Extract the [X, Y] coordinate from the center of the cell holding the provided text.  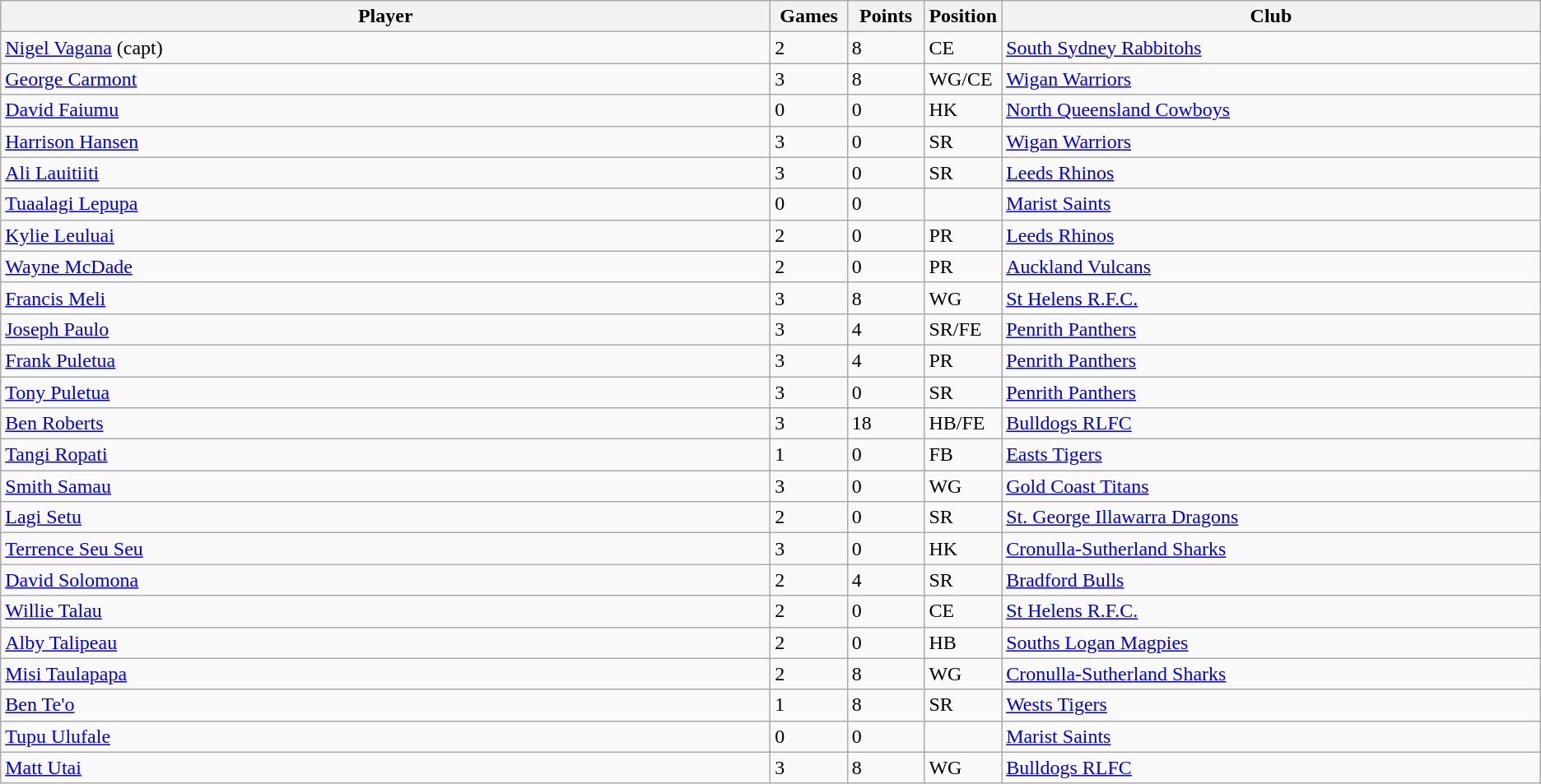
FB [963, 455]
Souths Logan Magpies [1271, 643]
Wayne McDade [385, 267]
Ben Roberts [385, 424]
Tony Puletua [385, 392]
St. George Illawarra Dragons [1271, 517]
Joseph Paulo [385, 329]
18 [886, 424]
Matt Utai [385, 768]
Ali Lauitiiti [385, 173]
Tuaalagi Lepupa [385, 204]
Bradford Bulls [1271, 580]
Harrison Hansen [385, 141]
SR/FE [963, 329]
Nigel Vagana (capt) [385, 48]
Smith Samau [385, 486]
David Solomona [385, 580]
Willie Talau [385, 611]
Terrence Seu Seu [385, 549]
Tupu Ulufale [385, 736]
HB [963, 643]
Easts Tigers [1271, 455]
North Queensland Cowboys [1271, 110]
Alby Talipeau [385, 643]
Misi Taulapapa [385, 674]
Points [886, 16]
Gold Coast Titans [1271, 486]
Wests Tigers [1271, 705]
WG/CE [963, 79]
South Sydney Rabbitohs [1271, 48]
David Faiumu [385, 110]
Auckland Vulcans [1271, 267]
Kylie Leuluai [385, 235]
Games [809, 16]
Player [385, 16]
Club [1271, 16]
Position [963, 16]
Francis Meli [385, 298]
Ben Te'o [385, 705]
HB/FE [963, 424]
Frank Puletua [385, 360]
Tangi Ropati [385, 455]
George Carmont [385, 79]
Lagi Setu [385, 517]
